Pinpoint the cell where the given text exists, returning its (x, y) midpoint coordinate. 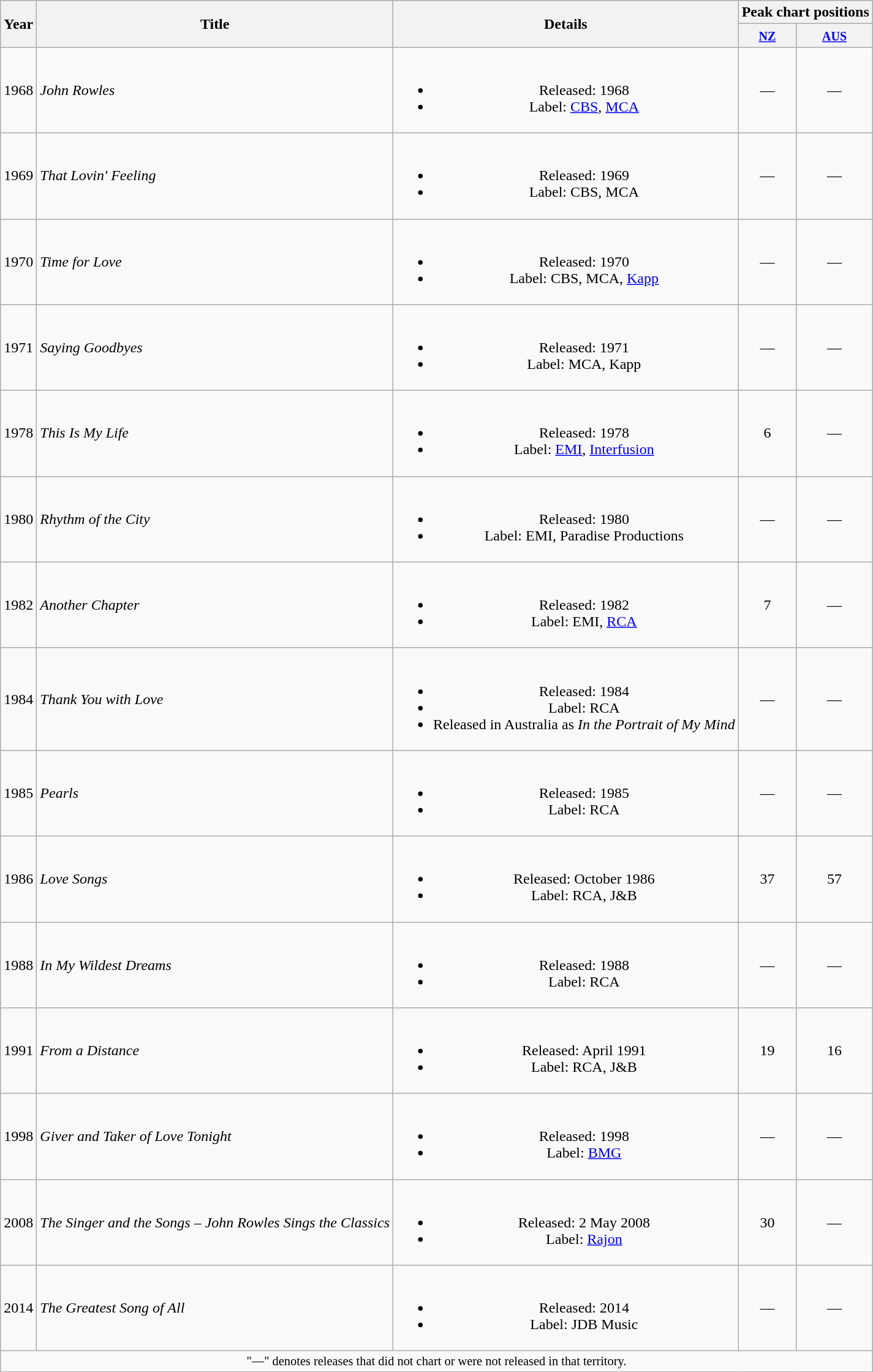
Details (566, 24)
Released: 1971Label: MCA, Kapp (566, 347)
Released: 1969Label: CBS, MCA (566, 176)
Released: 2014Label: JDB Music (566, 1308)
1968 (18, 90)
30 (767, 1222)
Released: 1984Label: RCAReleased in Australia as In the Portrait of My Mind (566, 699)
The Singer and the Songs – John Rowles Sings the Classics (215, 1222)
Peak chart positions (805, 12)
1969 (18, 176)
This Is My Life (215, 433)
1988 (18, 965)
1984 (18, 699)
Another Chapter (215, 605)
The Greatest Song of All (215, 1308)
1982 (18, 605)
NZ (767, 36)
Saying Goodbyes (215, 347)
6 (767, 433)
Released: 1985Label: RCA (566, 793)
Released: 2 May 2008Label: Rajon (566, 1222)
From a Distance (215, 1051)
Giver and Taker of Love Tonight (215, 1137)
7 (767, 605)
19 (767, 1051)
1985 (18, 793)
Pearls (215, 793)
Title (215, 24)
Released: April 1991Label: RCA, J&B (566, 1051)
Time for Love (215, 262)
16 (834, 1051)
1998 (18, 1137)
"—" denotes releases that did not chart or were not released in that territory. (437, 1362)
Released: 1982Label: EMI, RCA (566, 605)
37 (767, 879)
1970 (18, 262)
Released: 1978Label: EMI, Interfusion (566, 433)
In My Wildest Dreams (215, 965)
1971 (18, 347)
2014 (18, 1308)
Rhythm of the City (215, 519)
Year (18, 24)
1986 (18, 879)
Released: 1970Label: CBS, MCA, Kapp (566, 262)
Love Songs (215, 879)
Released: 1980Label: EMI, Paradise Productions (566, 519)
Released: October 1986Label: RCA, J&B (566, 879)
Thank You with Love (215, 699)
John Rowles (215, 90)
That Lovin' Feeling (215, 176)
Released: 1988Label: RCA (566, 965)
2008 (18, 1222)
Released: 1998Label: BMG (566, 1137)
1978 (18, 433)
1991 (18, 1051)
57 (834, 879)
1980 (18, 519)
Released: 1968Label: CBS, MCA (566, 90)
AUS (834, 36)
